Locate the cell with the specified text and output its [X, Y] center coordinate. 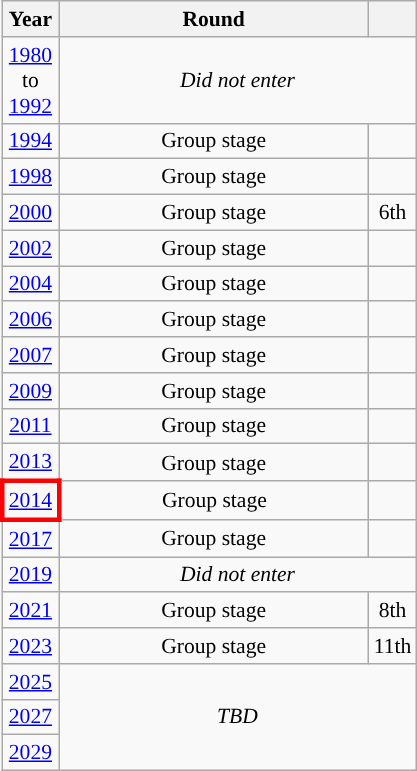
Round [214, 19]
2002 [30, 248]
1980to1992 [30, 80]
2025 [30, 682]
2017 [30, 538]
Year [30, 19]
2011 [30, 426]
1994 [30, 141]
2027 [30, 717]
2023 [30, 646]
TBD [238, 718]
11th [393, 646]
8th [393, 611]
2006 [30, 320]
1998 [30, 177]
2021 [30, 611]
6th [393, 213]
2004 [30, 284]
2029 [30, 753]
2000 [30, 213]
2014 [30, 500]
2007 [30, 355]
2009 [30, 391]
2013 [30, 462]
2019 [30, 575]
